Determine the [X, Y] coordinate at the center of the cell enclosing the given text.  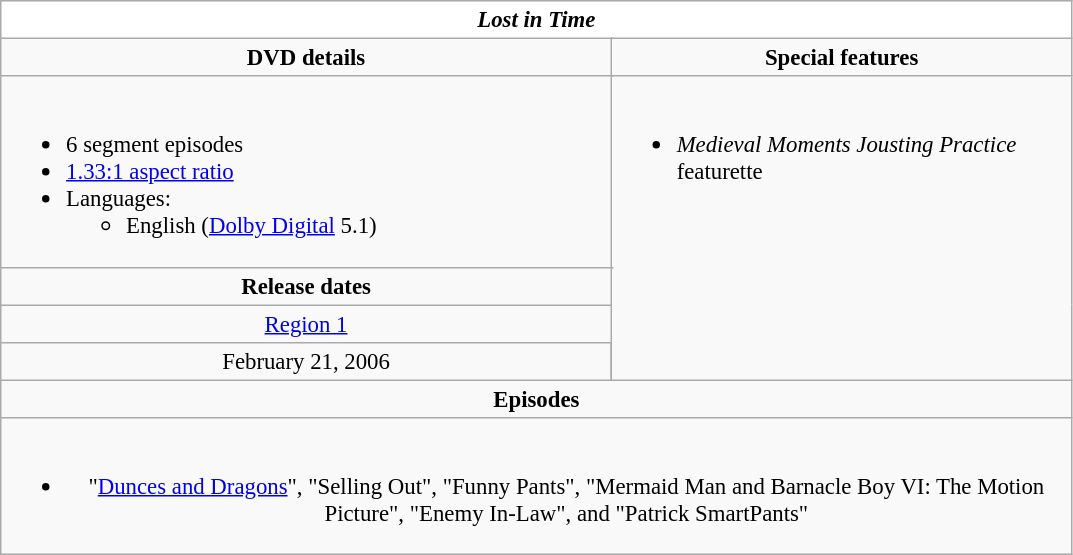
Lost in Time [536, 20]
February 21, 2006 [306, 361]
6 segment episodes1.33:1 aspect ratioLanguages:English (Dolby Digital 5.1) [306, 172]
Release dates [306, 286]
"Dunces and Dragons", "Selling Out", "Funny Pants", "Mermaid Man and Barnacle Boy VI: The Motion Picture", "Enemy In-Law", and "Patrick SmartPants" [536, 486]
DVD details [306, 58]
Special features [842, 58]
Region 1 [306, 324]
Episodes [536, 399]
Medieval Moments Jousting Practice featurette [842, 228]
